Detect which cell encompasses the target text, then output its (X, Y) center coordinate. 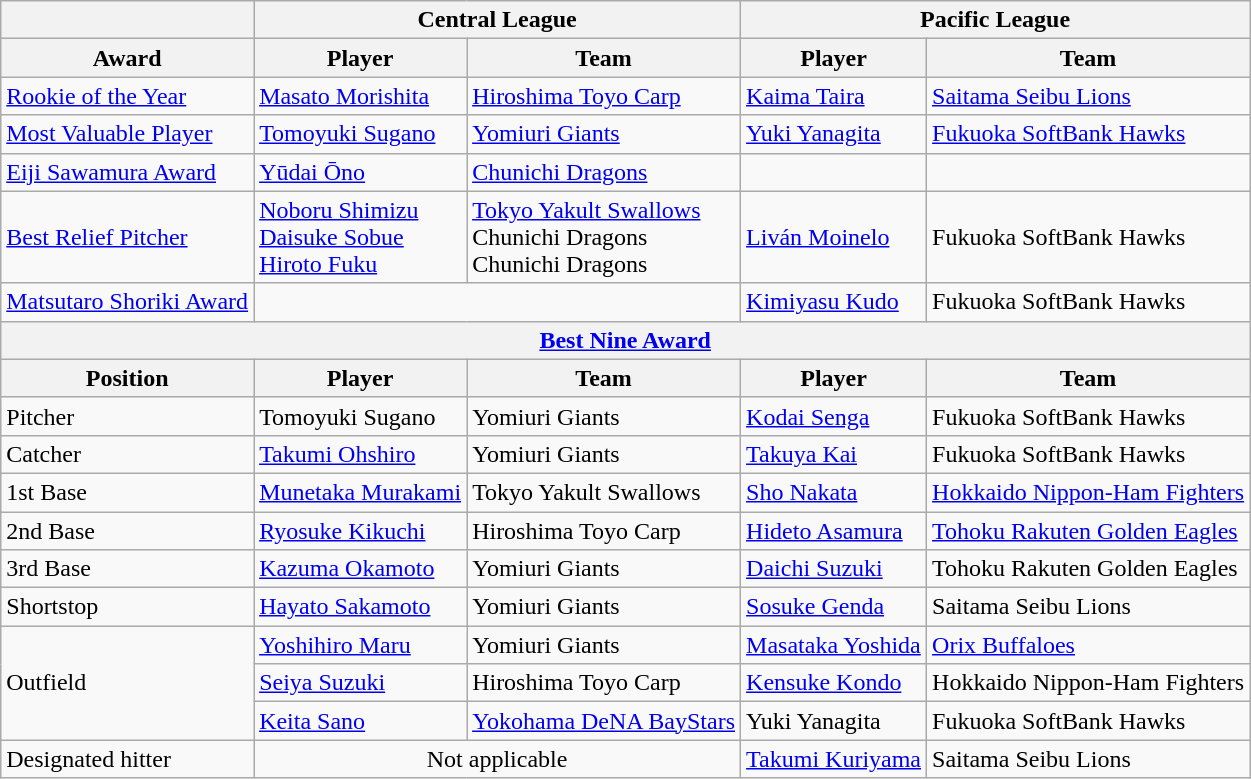
Kodai Senga (834, 416)
3rd Base (128, 569)
Munetaka Murakami (360, 492)
Pacific League (996, 20)
Outfield (128, 683)
Tokyo Yakult Swallows (604, 492)
Pitcher (128, 416)
Takumi Kuriyama (834, 759)
Liván Moinelo (834, 237)
Award (128, 58)
Eiji Sawamura Award (128, 172)
Sosuke Genda (834, 607)
Best Relief Pitcher (128, 237)
Kazuma Okamoto (360, 569)
Keita Sano (360, 721)
Position (128, 378)
Sho Nakata (834, 492)
Yoshihiro Maru (360, 645)
Ryosuke Kikuchi (360, 531)
Designated hitter (128, 759)
Central League (498, 20)
Yokohama DeNA BayStars (604, 721)
Hideto Asamura (834, 531)
Seiya Suzuki (360, 683)
Kensuke Kondo (834, 683)
Chunichi Dragons (604, 172)
Orix Buffaloes (1088, 645)
Masato Morishita (360, 96)
Tokyo Yakult SwallowsChunichi DragonsChunichi Dragons (604, 237)
Matsutaro Shoriki Award (128, 302)
Most Valuable Player (128, 134)
Noboru ShimizuDaisuke SobueHiroto Fuku (360, 237)
Masataka Yoshida (834, 645)
Kaima Taira (834, 96)
Daichi Suzuki (834, 569)
Rookie of the Year (128, 96)
Takumi Ohshiro (360, 454)
2nd Base (128, 531)
Not applicable (498, 759)
Takuya Kai (834, 454)
Shortstop (128, 607)
Best Nine Award (626, 340)
Yūdai Ōno (360, 172)
1st Base (128, 492)
Kimiyasu Kudo (834, 302)
Catcher (128, 454)
Hayato Sakamoto (360, 607)
